Scan for the cell matching the given text and deliver its [X, Y] coordinate at center. 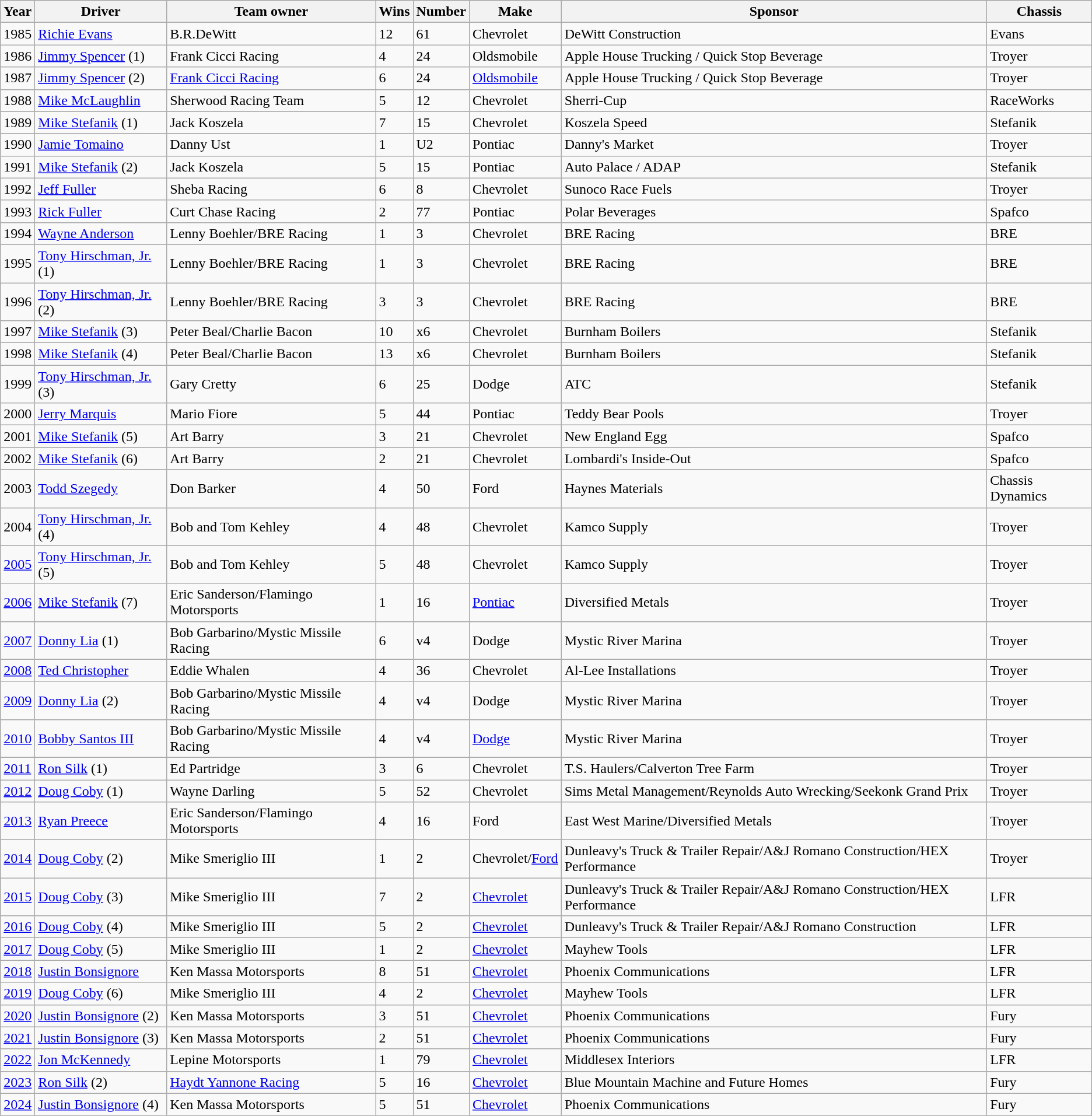
Jon McKennedy [101, 1060]
1987 [17, 78]
Wayne Darling [271, 790]
Evans [1039, 34]
44 [441, 414]
2003 [17, 489]
Donny Lia (1) [101, 641]
1985 [17, 34]
Sherwood Racing Team [271, 100]
Jeff Fuller [101, 189]
1995 [17, 264]
2013 [17, 821]
1993 [17, 211]
Sims Metal Management/Reynolds Auto Wrecking/Seekonk Grand Prix [773, 790]
Lepine Motorsports [271, 1060]
Number [441, 12]
Ron Silk (1) [101, 768]
2006 [17, 602]
Haynes Materials [773, 489]
1986 [17, 56]
2024 [17, 1104]
Make [515, 12]
Tony Hirschman, Jr. (1) [101, 264]
2014 [17, 859]
Sheba Racing [271, 189]
Diversified Metals [773, 602]
Chevrolet/Ford [515, 859]
2017 [17, 949]
Chassis [1039, 12]
2022 [17, 1060]
25 [441, 384]
Haydt Yannone Racing [271, 1082]
Tony Hirschman, Jr. (4) [101, 526]
Wins [394, 12]
Doug Coby (2) [101, 859]
East West Marine/Diversified Metals [773, 821]
Danny's Market [773, 145]
Donny Lia (2) [101, 700]
New England Egg [773, 436]
Al-Lee Installations [773, 670]
Mike Stefanik (6) [101, 459]
2000 [17, 414]
Sponsor [773, 12]
77 [441, 211]
Mike Stefanik (2) [101, 167]
Mike Stefanik (5) [101, 436]
2011 [17, 768]
Polar Beverages [773, 211]
1998 [17, 354]
Ted Christopher [101, 670]
Year [17, 12]
Doug Coby (1) [101, 790]
1990 [17, 145]
DeWitt Construction [773, 34]
Sherri-Cup [773, 100]
1999 [17, 384]
Wayne Anderson [101, 233]
Jimmy Spencer (1) [101, 56]
Tony Hirschman, Jr. (5) [101, 565]
Doug Coby (4) [101, 927]
1996 [17, 301]
2010 [17, 739]
Gary Cretty [271, 384]
Koszela Speed [773, 123]
Ron Silk (2) [101, 1082]
10 [394, 332]
Team owner [271, 12]
Eddie Whalen [271, 670]
Justin Bonsignore [101, 971]
Justin Bonsignore (4) [101, 1104]
2018 [17, 971]
Jimmy Spencer (2) [101, 78]
Tony Hirschman, Jr. (2) [101, 301]
1988 [17, 100]
Mike Stefanik (1) [101, 123]
2009 [17, 700]
Don Barker [271, 489]
Justin Bonsignore (2) [101, 1016]
79 [441, 1060]
2021 [17, 1038]
50 [441, 489]
2007 [17, 641]
Jamie Tomaino [101, 145]
Mike McLaughlin [101, 100]
U2 [441, 145]
Auto Palace / ADAP [773, 167]
Bobby Santos III [101, 739]
Doug Coby (3) [101, 897]
2008 [17, 670]
T.S. Haulers/Calverton Tree Farm [773, 768]
2012 [17, 790]
Mario Fiore [271, 414]
61 [441, 34]
1989 [17, 123]
Driver [101, 12]
36 [441, 670]
Doug Coby (5) [101, 949]
Jerry Marquis [101, 414]
2020 [17, 1016]
ATC [773, 384]
Chassis Dynamics [1039, 489]
Rick Fuller [101, 211]
Todd Szegedy [101, 489]
Blue Mountain Machine and Future Homes [773, 1082]
2002 [17, 459]
Sunoco Race Fuels [773, 189]
Richie Evans [101, 34]
Mike Stefanik (7) [101, 602]
Lombardi's Inside-Out [773, 459]
B.R.DeWitt [271, 34]
52 [441, 790]
RaceWorks [1039, 100]
Doug Coby (6) [101, 993]
2015 [17, 897]
2005 [17, 565]
Danny Ust [271, 145]
13 [394, 354]
2004 [17, 526]
Ryan Preece [101, 821]
Curt Chase Racing [271, 211]
Middlesex Interiors [773, 1060]
1991 [17, 167]
Justin Bonsignore (3) [101, 1038]
Teddy Bear Pools [773, 414]
Ed Partridge [271, 768]
Mike Stefanik (3) [101, 332]
Tony Hirschman, Jr. (3) [101, 384]
2023 [17, 1082]
2019 [17, 993]
1994 [17, 233]
2001 [17, 436]
Mike Stefanik (4) [101, 354]
Dunleavy's Truck & Trailer Repair/A&J Romano Construction [773, 927]
1992 [17, 189]
2016 [17, 927]
1997 [17, 332]
